Identify which cell holds the provided text, then report its [x, y] central coordinate. 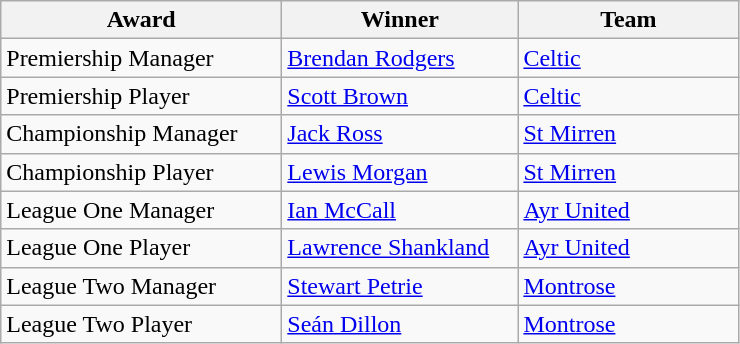
Premiership Manager [142, 58]
Premiership Player [142, 96]
Championship Player [142, 172]
Jack Ross [400, 134]
Seán Dillon [400, 324]
League Two Player [142, 324]
League One Manager [142, 210]
Lawrence Shankland [400, 248]
Lewis Morgan [400, 172]
Team [628, 20]
League One Player [142, 248]
Championship Manager [142, 134]
Award [142, 20]
Scott Brown [400, 96]
Winner [400, 20]
Brendan Rodgers [400, 58]
Stewart Petrie [400, 286]
Ian McCall [400, 210]
League Two Manager [142, 286]
